Identify which cell holds the provided text, then report its [x, y] central coordinate. 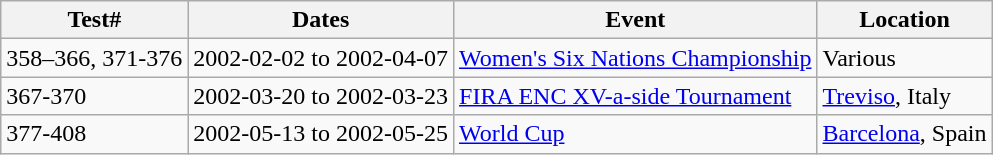
358–366, 371-376 [94, 58]
2002-02-02 to 2002-04-07 [321, 58]
377-408 [94, 134]
Test# [94, 20]
World Cup [636, 134]
Barcelona, Spain [904, 134]
Location [904, 20]
Women's Six Nations Championship [636, 58]
2002-03-20 to 2002-03-23 [321, 96]
Various [904, 58]
Dates [321, 20]
2002-05-13 to 2002-05-25 [321, 134]
367-370 [94, 96]
Treviso, Italy [904, 96]
FIRA ENC XV-a-side Tournament [636, 96]
Event [636, 20]
